For the text-containing cell, return its midpoint in [X, Y] coordinate format. 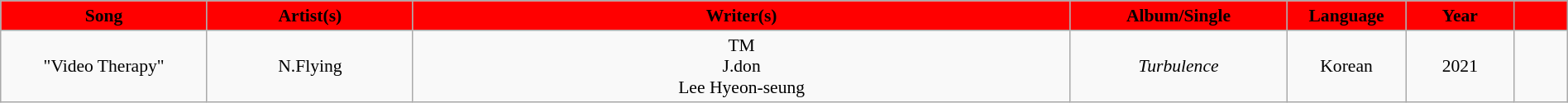
2021 [1460, 66]
Turbulence [1178, 66]
Korean [1346, 66]
TM J.don Lee Hyeon-seung [741, 66]
"Video Therapy" [104, 66]
Writer(s) [741, 16]
Album/Single [1178, 16]
Song [104, 16]
Language [1346, 16]
N.Flying [309, 66]
Year [1460, 16]
Artist(s) [309, 16]
